Output the (X, Y) coordinate of the center of the cell containing the given text.  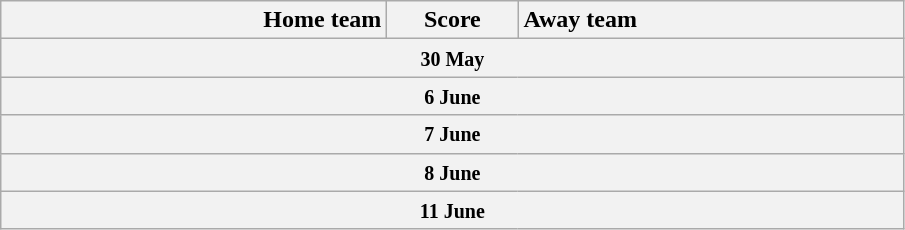
8 June (452, 172)
11 June (452, 210)
Score (452, 20)
7 June (452, 134)
Away team (711, 20)
6 June (452, 96)
Home team (194, 20)
30 May (452, 58)
